Capture the cell that displays the provided text and extract its [x, y] central coordinate. 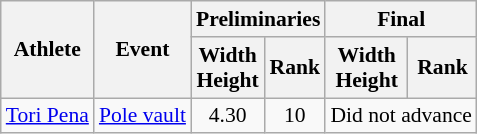
10 [294, 116]
Did not advance [401, 116]
Event [142, 50]
Preliminaries [258, 19]
Pole vault [142, 116]
Tori Pena [48, 116]
4.30 [228, 116]
Final [401, 19]
Athlete [48, 50]
